Pinpoint the cell where the given text exists, returning its (X, Y) midpoint coordinate. 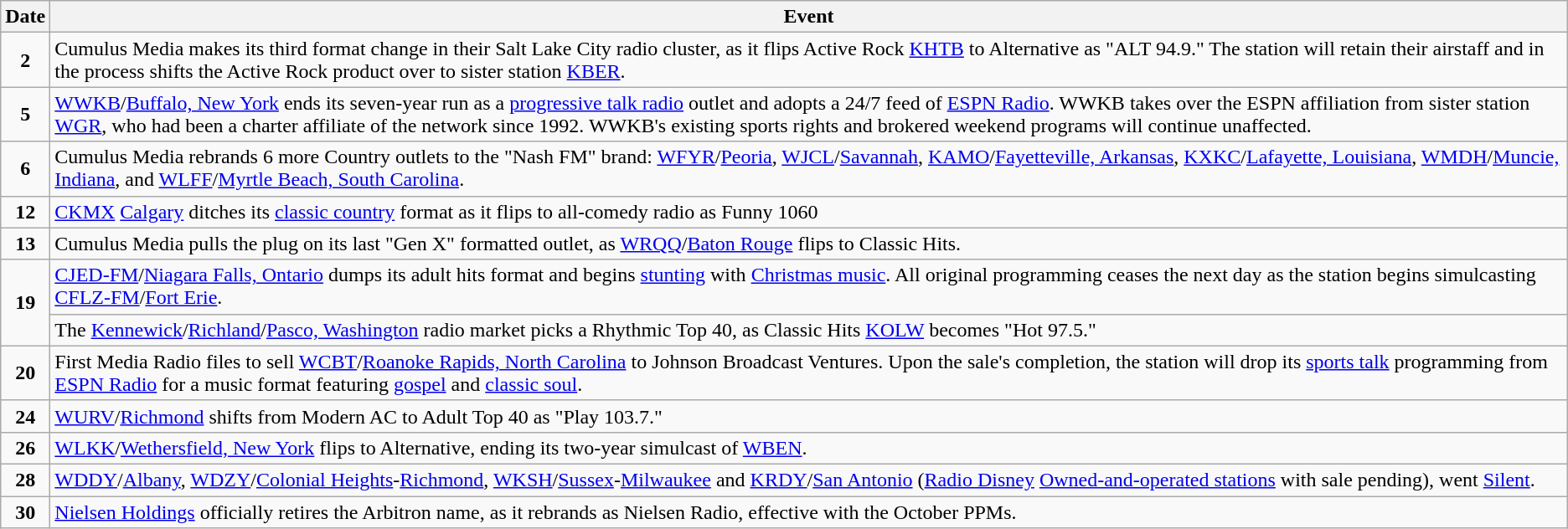
12 (25, 212)
26 (25, 448)
6 (25, 169)
30 (25, 511)
28 (25, 480)
WURV/Richmond shifts from Modern AC to Adult Top 40 as "Play 103.7." (809, 416)
Cumulus Media pulls the plug on its last "Gen X" formatted outlet, as WRQQ/Baton Rouge flips to Classic Hits. (809, 244)
2 (25, 60)
CKMX Calgary ditches its classic country format as it flips to all-comedy radio as Funny 1060 (809, 212)
5 (25, 114)
Event (809, 17)
20 (25, 373)
19 (25, 303)
WLKK/Wethersfield, New York flips to Alternative, ending its two-year simulcast of WBEN. (809, 448)
13 (25, 244)
Date (25, 17)
The Kennewick/Richland/Pasco, Washington radio market picks a Rhythmic Top 40, as Classic Hits KOLW becomes "Hot 97.5." (809, 330)
24 (25, 416)
Nielsen Holdings officially retires the Arbitron name, as it rebrands as Nielsen Radio, effective with the October PPMs. (809, 511)
